Provide the (X, Y) coordinate of the cell's center where the given text is located.  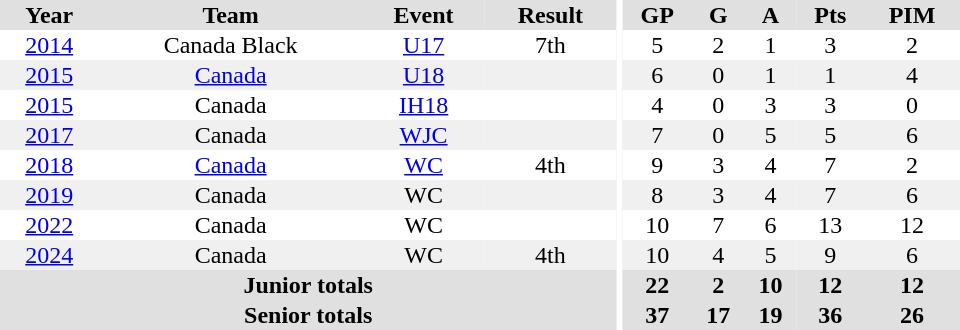
U18 (424, 75)
U17 (424, 45)
13 (830, 225)
2024 (49, 255)
IH18 (424, 105)
17 (718, 315)
7th (550, 45)
26 (912, 315)
36 (830, 315)
Pts (830, 15)
2017 (49, 135)
GP (657, 15)
WJC (424, 135)
Result (550, 15)
2019 (49, 195)
Year (49, 15)
Senior totals (308, 315)
Team (230, 15)
Canada Black (230, 45)
19 (770, 315)
2022 (49, 225)
22 (657, 285)
Junior totals (308, 285)
37 (657, 315)
8 (657, 195)
A (770, 15)
2014 (49, 45)
PIM (912, 15)
G (718, 15)
Event (424, 15)
2018 (49, 165)
